Determine the (x, y) coordinate at the center of the cell enclosing the given text.  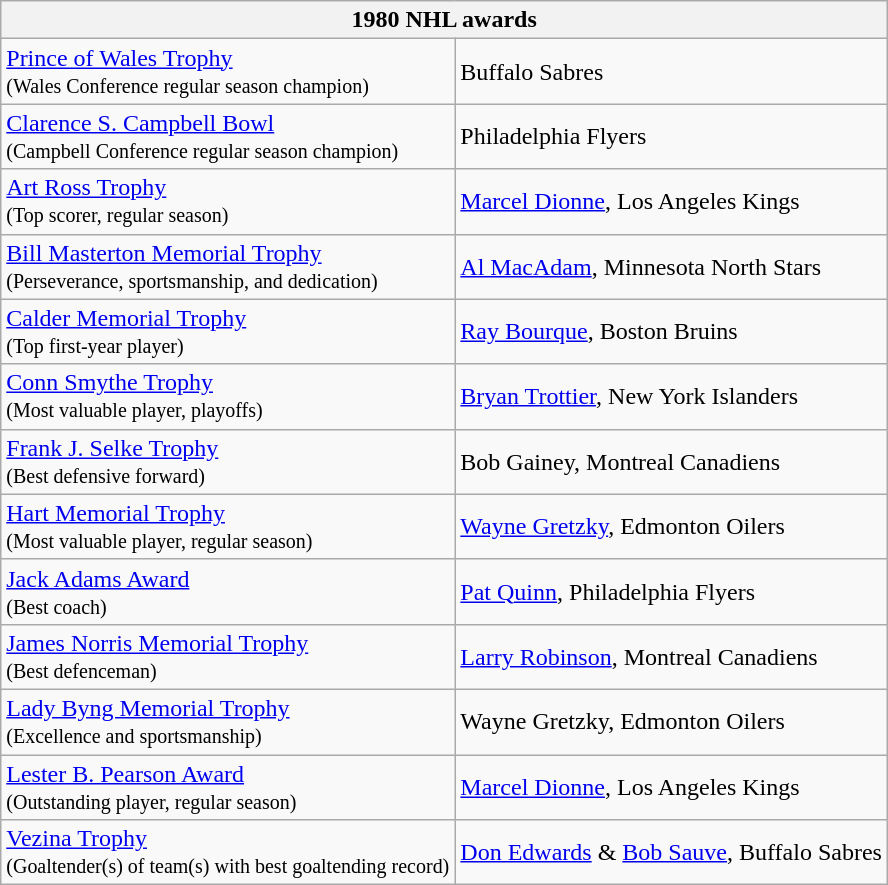
Art Ross Trophy(Top scorer, regular season) (228, 202)
Calder Memorial Trophy(Top first-year player) (228, 332)
Hart Memorial Trophy(Most valuable player, regular season) (228, 526)
Jack Adams Award(Best coach) (228, 592)
Prince of Wales Trophy(Wales Conference regular season champion) (228, 72)
James Norris Memorial Trophy(Best defenceman) (228, 656)
Philadelphia Flyers (672, 136)
Frank J. Selke Trophy(Best defensive forward) (228, 462)
Ray Bourque, Boston Bruins (672, 332)
Conn Smythe Trophy(Most valuable player, playoffs) (228, 396)
Vezina Trophy(Goaltender(s) of team(s) with best goaltending record) (228, 852)
Bob Gainey, Montreal Canadiens (672, 462)
Don Edwards & Bob Sauve, Buffalo Sabres (672, 852)
Lady Byng Memorial Trophy(Excellence and sportsmanship) (228, 722)
Buffalo Sabres (672, 72)
Bryan Trottier, New York Islanders (672, 396)
Larry Robinson, Montreal Canadiens (672, 656)
1980 NHL awards (444, 20)
Bill Masterton Memorial Trophy(Perseverance, sportsmanship, and dedication) (228, 266)
Al MacAdam, Minnesota North Stars (672, 266)
Lester B. Pearson Award(Outstanding player, regular season) (228, 786)
Clarence S. Campbell Bowl(Campbell Conference regular season champion) (228, 136)
Pat Quinn, Philadelphia Flyers (672, 592)
